Output the [x, y] coordinate of the center of the cell containing the given text.  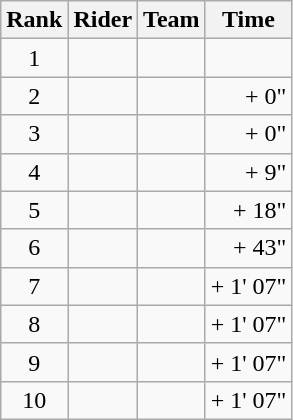
3 [34, 134]
+ 9" [248, 172]
5 [34, 210]
6 [34, 248]
1 [34, 58]
7 [34, 286]
Team [172, 20]
Time [248, 20]
9 [34, 362]
2 [34, 96]
+ 43" [248, 248]
Rank [34, 20]
8 [34, 324]
+ 18" [248, 210]
Rider [103, 20]
4 [34, 172]
10 [34, 400]
